Capture the cell that displays the provided text and extract its (X, Y) central coordinate. 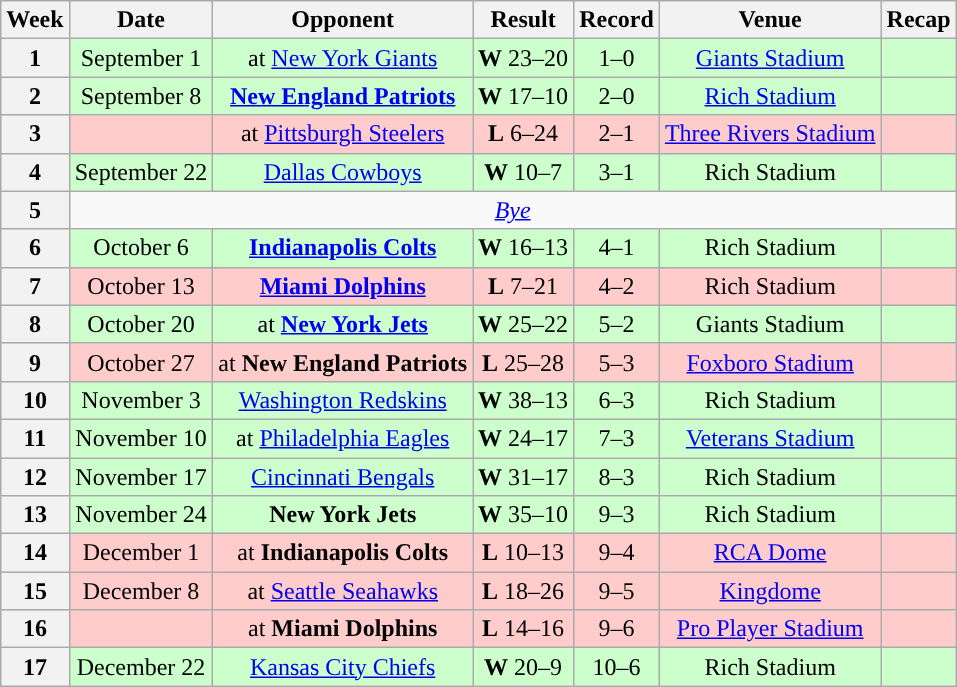
7–3 (617, 438)
Pro Player Stadium (770, 629)
6 (35, 248)
Recap (918, 20)
L 25–28 (524, 362)
1 (35, 58)
9–4 (617, 553)
December 1 (141, 553)
17 (35, 667)
W 38–13 (524, 400)
9–5 (617, 591)
10–6 (617, 667)
13 (35, 515)
New York Jets (343, 515)
New England Patriots (343, 96)
at New England Patriots (343, 362)
at Seattle Seahawks (343, 591)
Kansas City Chiefs (343, 667)
at Miami Dolphins (343, 629)
W 24–17 (524, 438)
9 (35, 362)
6–3 (617, 400)
at New York Jets (343, 324)
W 20–9 (524, 667)
Cincinnati Bengals (343, 477)
16 (35, 629)
at Indianapolis Colts (343, 553)
15 (35, 591)
November 3 (141, 400)
September 8 (141, 96)
at Philadelphia Eagles (343, 438)
W 25–22 (524, 324)
Veterans Stadium (770, 438)
at Pittsburgh Steelers (343, 134)
Date (141, 20)
Dallas Cowboys (343, 172)
W 23–20 (524, 58)
Opponent (343, 20)
October 6 (141, 248)
Three Rivers Stadium (770, 134)
Miami Dolphins (343, 286)
L 14–16 (524, 629)
7 (35, 286)
2–1 (617, 134)
W 10–7 (524, 172)
3 (35, 134)
5–3 (617, 362)
4 (35, 172)
Bye (512, 210)
L 6–24 (524, 134)
W 35–10 (524, 515)
W 16–13 (524, 248)
November 10 (141, 438)
Week (35, 20)
5 (35, 210)
14 (35, 553)
2 (35, 96)
December 22 (141, 667)
Kingdome (770, 591)
L 10–13 (524, 553)
W 31–17 (524, 477)
4–1 (617, 248)
Result (524, 20)
W 17–10 (524, 96)
9–6 (617, 629)
October 27 (141, 362)
2–0 (617, 96)
11 (35, 438)
Foxboro Stadium (770, 362)
3–1 (617, 172)
12 (35, 477)
December 8 (141, 591)
10 (35, 400)
at New York Giants (343, 58)
5–2 (617, 324)
Washington Redskins (343, 400)
October 20 (141, 324)
September 1 (141, 58)
1–0 (617, 58)
9–3 (617, 515)
4–2 (617, 286)
RCA Dome (770, 553)
September 22 (141, 172)
November 24 (141, 515)
Record (617, 20)
Indianapolis Colts (343, 248)
November 17 (141, 477)
L 18–26 (524, 591)
8–3 (617, 477)
L 7–21 (524, 286)
Venue (770, 20)
October 13 (141, 286)
8 (35, 324)
